Return the [X, Y] coordinate for the center point of the cell that contains the specified text.  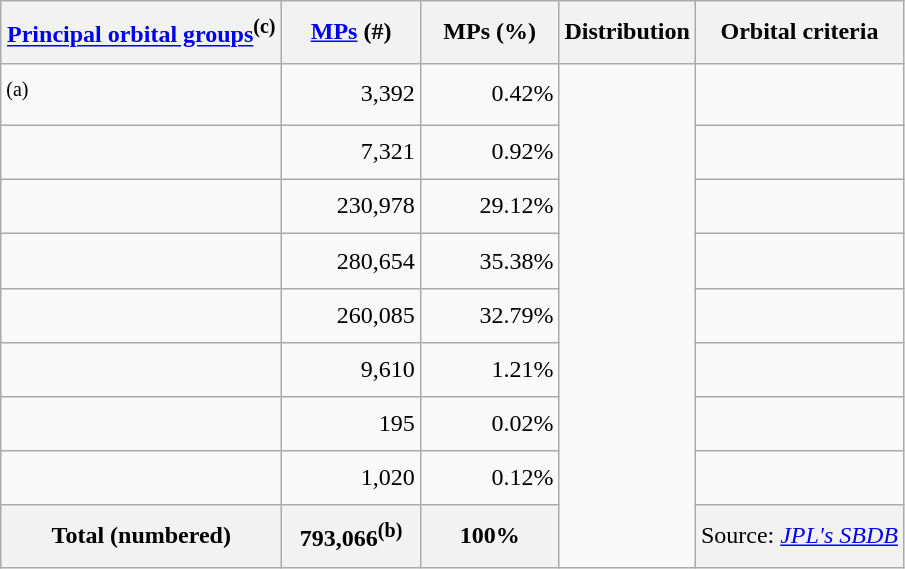
7,321 [352, 152]
793,066(b) [352, 536]
32.79% [490, 315]
0.92% [490, 152]
Orbital criteria [799, 32]
0.02% [490, 424]
35.38% [490, 261]
Total (numbered) [142, 536]
3,392 [352, 94]
1,020 [352, 478]
260,085 [352, 315]
(a) [142, 94]
0.12% [490, 478]
9,610 [352, 369]
230,978 [352, 207]
Principal orbital groups(c) [142, 32]
MPs (%) [490, 32]
1.21% [490, 369]
Source: JPL's SBDB [799, 536]
0.42% [490, 94]
100% [490, 536]
29.12% [490, 207]
Distribution [627, 32]
280,654 [352, 261]
195 [352, 424]
MPs (#) [352, 32]
